Detect which cell encompasses the target text, then output its (x, y) center coordinate. 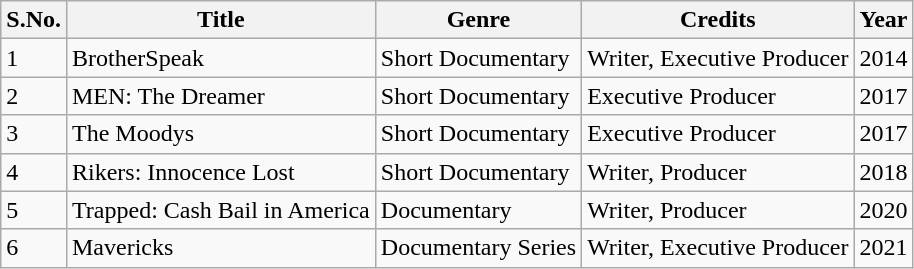
Mavericks (220, 248)
Title (220, 20)
1 (34, 58)
Rikers: Innocence Lost (220, 172)
S.No. (34, 20)
Documentary Series (478, 248)
Trapped: Cash Bail in America (220, 210)
Genre (478, 20)
Year (884, 20)
The Moodys (220, 134)
2020 (884, 210)
3 (34, 134)
4 (34, 172)
6 (34, 248)
2014 (884, 58)
5 (34, 210)
2 (34, 96)
2018 (884, 172)
Documentary (478, 210)
MEN: The Dreamer (220, 96)
Credits (718, 20)
2021 (884, 248)
BrotherSpeak (220, 58)
